Identify which cell holds the provided text, then report its [x, y] central coordinate. 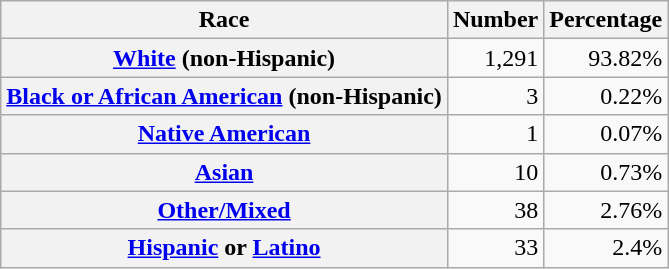
Percentage [606, 20]
1 [495, 134]
White (non-Hispanic) [224, 58]
2.4% [606, 248]
Hispanic or Latino [224, 248]
Native American [224, 134]
33 [495, 248]
0.73% [606, 172]
Other/Mixed [224, 210]
Race [224, 20]
Asian [224, 172]
2.76% [606, 210]
1,291 [495, 58]
0.07% [606, 134]
3 [495, 96]
Number [495, 20]
0.22% [606, 96]
10 [495, 172]
38 [495, 210]
Black or African American (non-Hispanic) [224, 96]
93.82% [606, 58]
